Determine the [X, Y] coordinate at the center of the cell enclosing the given text.  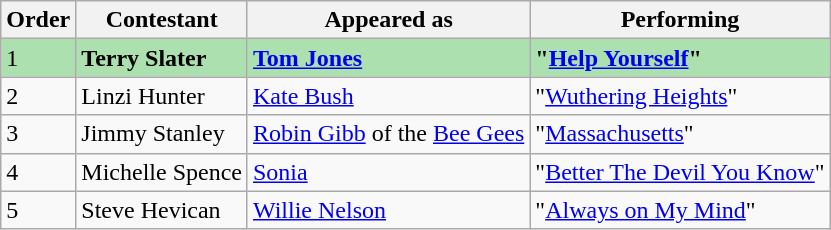
Kate Bush [388, 96]
Tom Jones [388, 58]
1 [38, 58]
Jimmy Stanley [162, 134]
5 [38, 210]
Appeared as [388, 20]
Contestant [162, 20]
2 [38, 96]
"Always on My Mind" [680, 210]
Order [38, 20]
"Better The Devil You Know" [680, 172]
Sonia [388, 172]
Performing [680, 20]
Michelle Spence [162, 172]
Terry Slater [162, 58]
3 [38, 134]
Robin Gibb of the Bee Gees [388, 134]
Steve Hevican [162, 210]
Linzi Hunter [162, 96]
"Massachusetts" [680, 134]
Willie Nelson [388, 210]
4 [38, 172]
"Help Yourself" [680, 58]
"Wuthering Heights" [680, 96]
